For the text-containing cell, return its midpoint in [x, y] coordinate format. 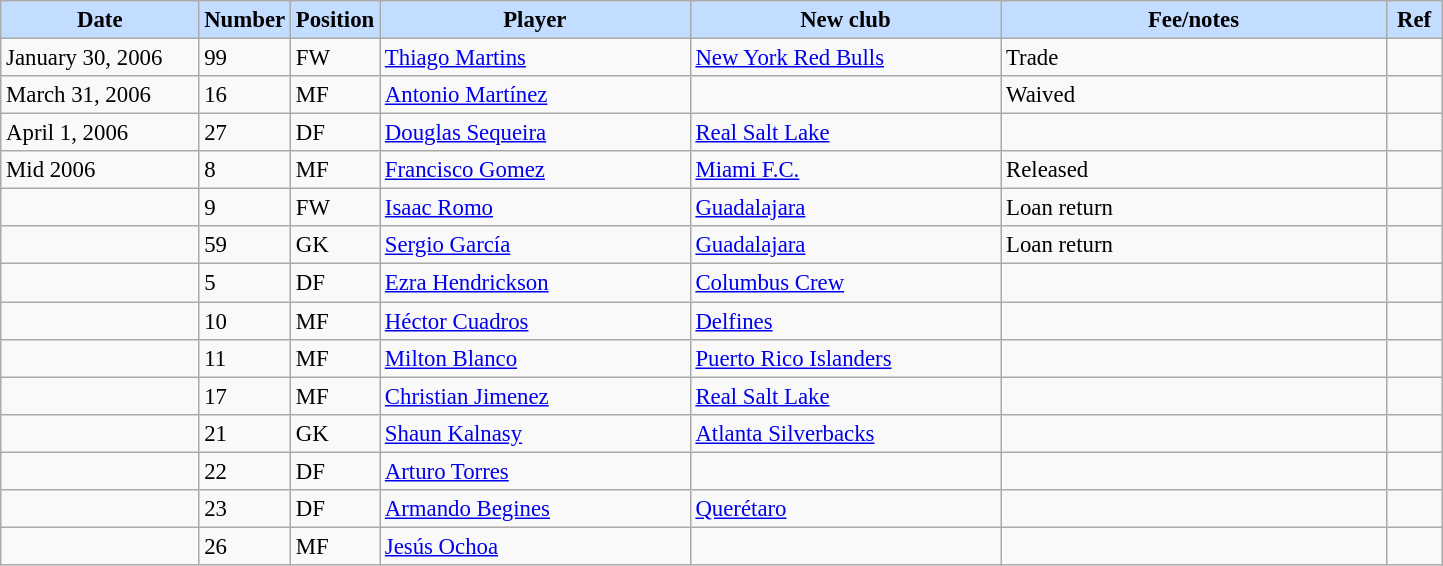
Jesús Ochoa [536, 546]
23 [245, 509]
Sergio García [536, 245]
27 [245, 133]
5 [245, 283]
Isaac Romo [536, 208]
Player [536, 20]
Delfines [846, 321]
March 31, 2006 [100, 95]
Thiago Martins [536, 58]
Fee/notes [1194, 20]
Date [100, 20]
22 [245, 471]
59 [245, 245]
April 1, 2006 [100, 133]
Miami F.C. [846, 170]
21 [245, 433]
Columbus Crew [846, 283]
New club [846, 20]
Francisco Gomez [536, 170]
Christian Jimenez [536, 396]
Douglas Sequeira [536, 133]
99 [245, 58]
Antonio Martínez [536, 95]
Puerto Rico Islanders [846, 358]
11 [245, 358]
17 [245, 396]
New York Red Bulls [846, 58]
Waived [1194, 95]
Ezra Hendrickson [536, 283]
Milton Blanco [536, 358]
Atlanta Silverbacks [846, 433]
Arturo Torres [536, 471]
Héctor Cuadros [536, 321]
Ref [1414, 20]
Trade [1194, 58]
8 [245, 170]
10 [245, 321]
Released [1194, 170]
16 [245, 95]
Armando Begines [536, 509]
26 [245, 546]
Querétaro [846, 509]
Mid 2006 [100, 170]
Position [334, 20]
Shaun Kalnasy [536, 433]
January 30, 2006 [100, 58]
9 [245, 208]
Number [245, 20]
